Detect which cell encompasses the target text, then output its (x, y) center coordinate. 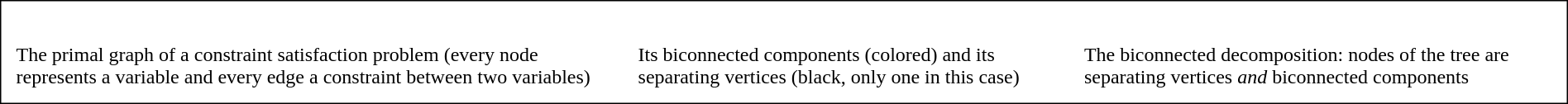
Its biconnected components (colored) and its separating vertices (black, only one in this case) (848, 66)
The primal graph of a constraint satisfaction problem (every node represents a variable and every edge a constraint between two variables) (313, 66)
The biconnected decomposition: nodes of the tree are separating vertices and biconnected components (1318, 66)
